Scan for the cell matching the given text and deliver its [x, y] coordinate at center. 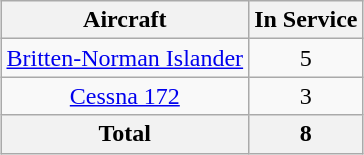
Cessna 172 [125, 96]
Aircraft [125, 20]
In Service [306, 20]
Total [125, 134]
Britten-Norman Islander [125, 58]
8 [306, 134]
3 [306, 96]
5 [306, 58]
